Identify which cell holds the provided text, then report its (x, y) central coordinate. 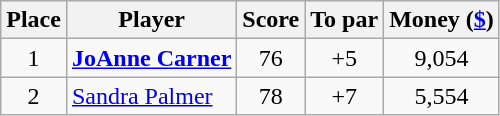
5,554 (442, 96)
+7 (344, 96)
Place (34, 20)
2 (34, 96)
Score (271, 20)
JoAnne Carner (151, 58)
78 (271, 96)
+5 (344, 58)
76 (271, 58)
Sandra Palmer (151, 96)
Player (151, 20)
1 (34, 58)
Money ($) (442, 20)
9,054 (442, 58)
To par (344, 20)
